Capture the cell that displays the provided text and extract its [X, Y] central coordinate. 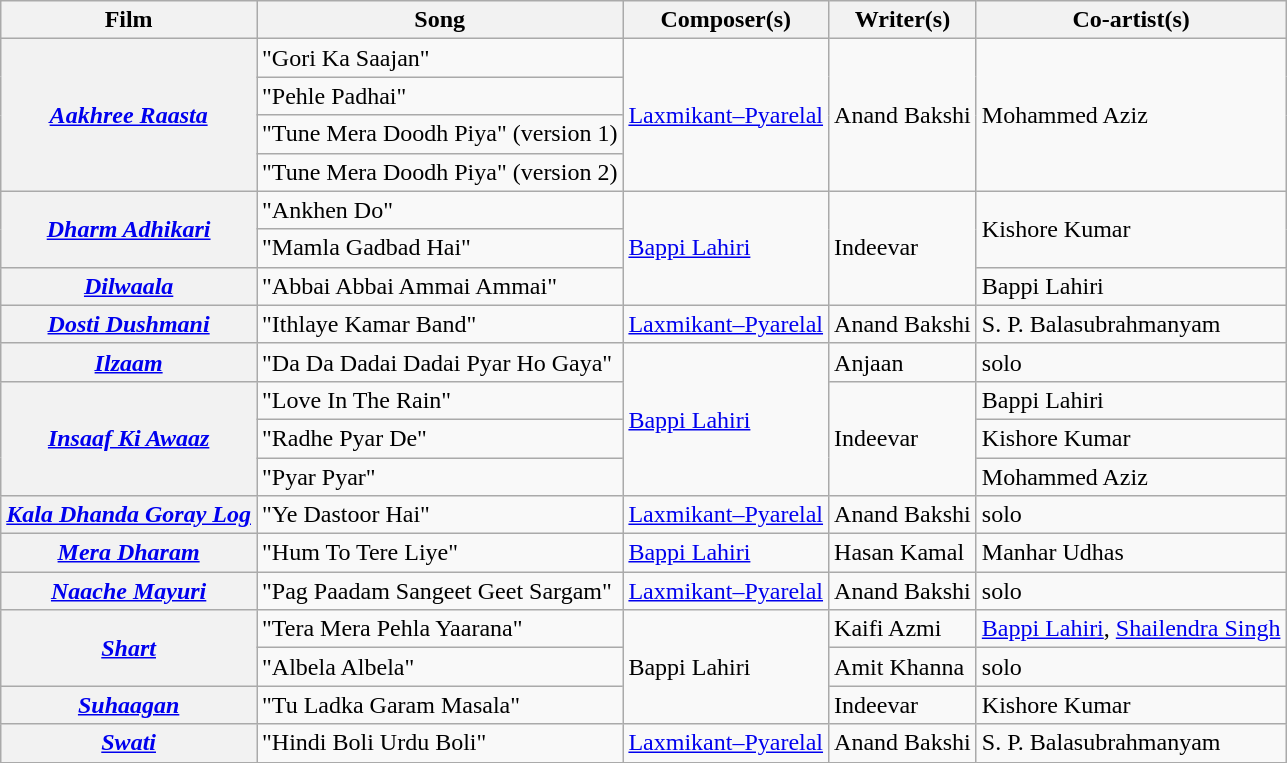
"Love In The Rain" [439, 400]
"Tune Mera Doodh Piya" (version 2) [439, 172]
"Pehle Padhai" [439, 96]
Naache Mayuri [129, 591]
"Ankhen Do" [439, 210]
Kaifi Azmi [903, 629]
Dharm Adhikari [129, 229]
"Mamla Gadbad Hai" [439, 248]
"Da Da Dadai Dadai Pyar Ho Gaya" [439, 362]
"Ithlaye Kamar Band" [439, 324]
Ilzaam [129, 362]
Bappi Lahiri, Shailendra Singh [1131, 629]
"Gori Ka Saajan" [439, 58]
Kala Dhanda Goray Log [129, 515]
"Tera Mera Pehla Yaarana" [439, 629]
"Ye Dastoor Hai" [439, 515]
Song [439, 20]
"Tu Ladka Garam Masala" [439, 705]
Suhaagan [129, 705]
Insaaf Ki Awaaz [129, 438]
Aakhree Raasta [129, 115]
"Hindi Boli Urdu Boli" [439, 743]
"Radhe Pyar De" [439, 438]
Writer(s) [903, 20]
"Hum To Tere Liye" [439, 553]
Manhar Udhas [1131, 553]
Mera Dharam [129, 553]
Composer(s) [726, 20]
Dilwaala [129, 286]
Hasan Kamal [903, 553]
Shart [129, 648]
"Abbai Abbai Ammai Ammai" [439, 286]
Swati [129, 743]
"Tune Mera Doodh Piya" (version 1) [439, 134]
Dosti Dushmani [129, 324]
Co-artist(s) [1131, 20]
"Pyar Pyar" [439, 477]
"Pag Paadam Sangeet Geet Sargam" [439, 591]
"Albela Albela" [439, 667]
Anjaan [903, 362]
Film [129, 20]
Amit Khanna [903, 667]
